Scan for the cell matching the given text and deliver its (X, Y) coordinate at center. 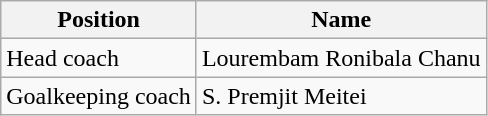
Position (99, 20)
Goalkeeping coach (99, 96)
S. Premjit Meitei (341, 96)
Lourembam Ronibala Chanu (341, 58)
Name (341, 20)
Head coach (99, 58)
